Detect which cell encompasses the target text, then output its [x, y] center coordinate. 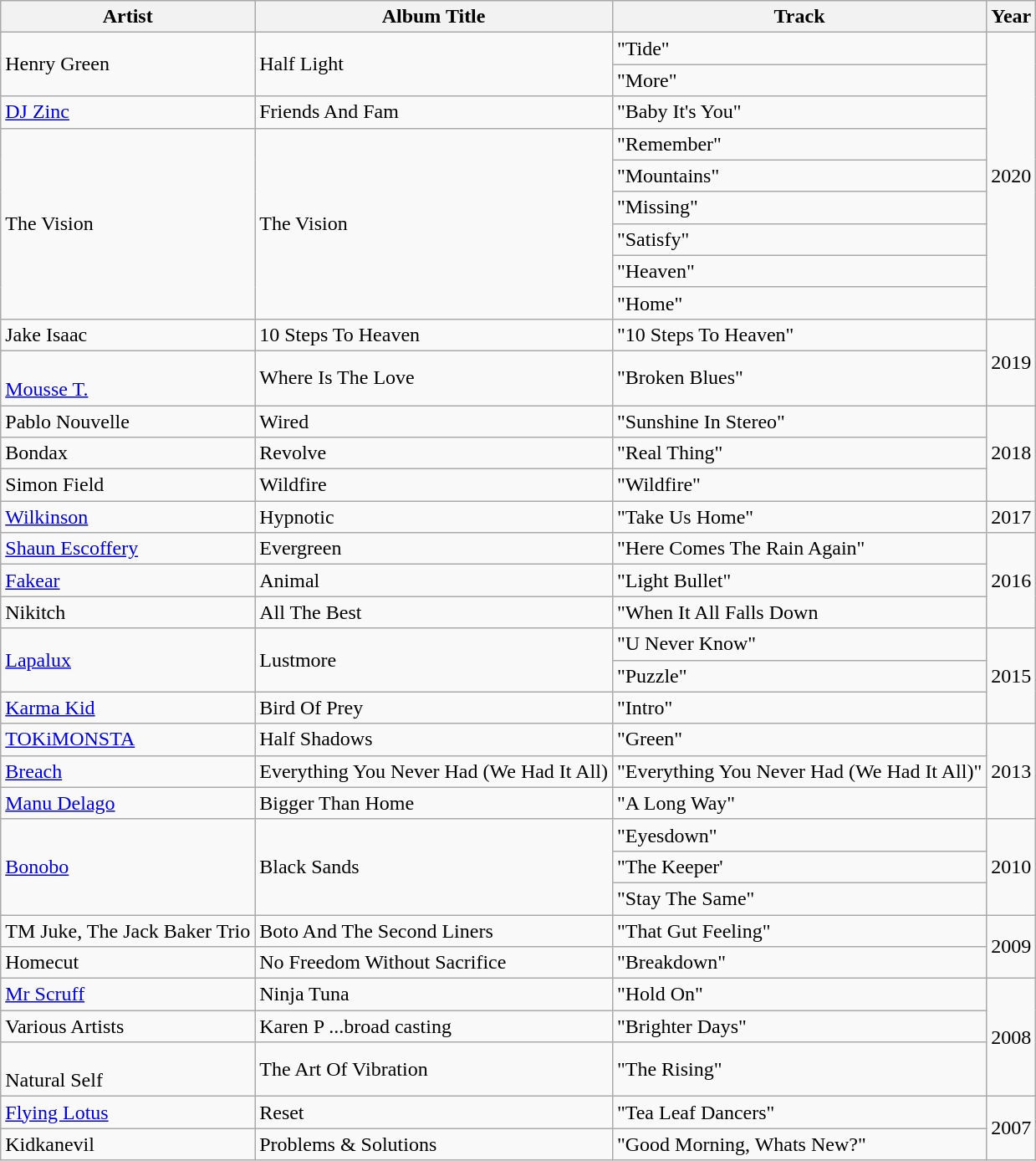
"Baby It's You" [799, 112]
Evergreen [434, 549]
Flying Lotus [128, 1112]
No Freedom Without Sacrifice [434, 963]
Black Sands [434, 867]
2013 [1012, 771]
Wilkinson [128, 517]
Bird Of Prey [434, 708]
Problems & Solutions [434, 1144]
"Satisfy" [799, 239]
Reset [434, 1112]
"Real Thing" [799, 453]
Animal [434, 580]
"Eyesdown" [799, 835]
"When It All Falls Down [799, 612]
Where Is The Love [434, 378]
2018 [1012, 453]
All The Best [434, 612]
"Heaven" [799, 271]
Shaun Escoffery [128, 549]
Nikitch [128, 612]
"Puzzle" [799, 676]
"Wildfire" [799, 485]
Bonobo [128, 867]
"Stay The Same" [799, 898]
"Remember" [799, 144]
"10 Steps To Heaven" [799, 335]
Wired [434, 421]
"Brighter Days" [799, 1026]
Artist [128, 17]
Natural Self [128, 1069]
2020 [1012, 176]
DJ Zinc [128, 112]
Various Artists [128, 1026]
Kidkanevil [128, 1144]
Everything You Never Had (We Had It All) [434, 771]
Lustmore [434, 660]
2017 [1012, 517]
Hypnotic [434, 517]
Pablo Nouvelle [128, 421]
Henry Green [128, 64]
"Home" [799, 303]
"The Rising" [799, 1069]
Ninja Tuna [434, 995]
Half Light [434, 64]
"Here Comes The Rain Again" [799, 549]
Lapalux [128, 660]
"Broken Blues" [799, 378]
Album Title [434, 17]
2016 [1012, 580]
"Take Us Home" [799, 517]
"Intro" [799, 708]
Track [799, 17]
2008 [1012, 1037]
2010 [1012, 867]
Revolve [434, 453]
Manu Delago [128, 803]
Fakear [128, 580]
"Light Bullet" [799, 580]
"Mountains" [799, 176]
Simon Field [128, 485]
"Sunshine In Stereo" [799, 421]
2015 [1012, 676]
Mr Scruff [128, 995]
"Hold On" [799, 995]
Breach [128, 771]
2007 [1012, 1128]
Homecut [128, 963]
TOKiMONSTA [128, 739]
Bigger Than Home [434, 803]
Mousse T. [128, 378]
"U Never Know" [799, 644]
Half Shadows [434, 739]
"Everything You Never Had (We Had It All)" [799, 771]
Karen P ...broad casting [434, 1026]
Wildfire [434, 485]
"Missing" [799, 207]
Year [1012, 17]
2009 [1012, 947]
Jake Isaac [128, 335]
"More" [799, 80]
The Art Of Vibration [434, 1069]
10 Steps To Heaven [434, 335]
"That Gut Feeling" [799, 931]
"A Long Way" [799, 803]
Karma Kid [128, 708]
Bondax [128, 453]
Friends And Fam [434, 112]
"The Keeper' [799, 867]
"Tide" [799, 49]
"Green" [799, 739]
2019 [1012, 361]
Boto And The Second Liners [434, 931]
TM Juke, The Jack Baker Trio [128, 931]
"Breakdown" [799, 963]
"Tea Leaf Dancers" [799, 1112]
"Good Morning, Whats New?" [799, 1144]
